Determine the (X, Y) coordinate at the center of the cell enclosing the given text.  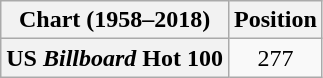
277 (276, 58)
Chart (1958–2018) (115, 20)
Position (276, 20)
US Billboard Hot 100 (115, 58)
